Return the (X, Y) coordinate for the center point of the cell that contains the specified text.  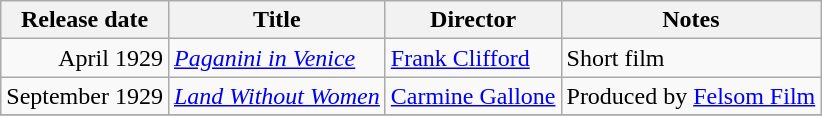
September 1929 (85, 96)
April 1929 (85, 58)
Short film (691, 58)
Title (276, 20)
Director (473, 20)
Produced by Felsom Film (691, 96)
Carmine Gallone (473, 96)
Release date (85, 20)
Frank Clifford (473, 58)
Paganini in Venice (276, 58)
Land Without Women (276, 96)
Notes (691, 20)
